Search for the cell housing the specified text and yield its (X, Y) center coordinate. 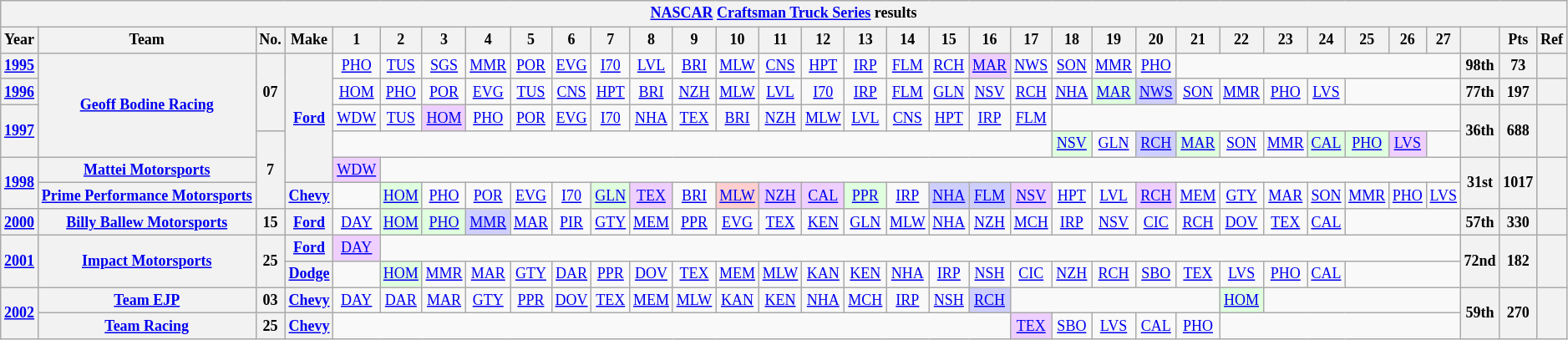
688 (1519, 130)
Dodge (309, 274)
No. (271, 40)
1997 (20, 130)
8 (652, 40)
13 (865, 40)
23 (1285, 40)
197 (1519, 92)
1 (357, 40)
22 (1241, 40)
19 (1114, 40)
5 (531, 40)
1017 (1519, 183)
Team Racing (147, 326)
2000 (20, 222)
21 (1198, 40)
14 (907, 40)
31st (1480, 183)
PIR (571, 222)
1995 (20, 65)
2 (401, 40)
6 (571, 40)
SGS (444, 65)
2001 (20, 261)
Make (309, 40)
Ref (1552, 40)
17 (1031, 40)
NASCAR Craftsman Truck Series results (784, 13)
Team EJP (147, 301)
10 (738, 40)
16 (990, 40)
12 (824, 40)
59th (1480, 313)
27 (1444, 40)
72nd (1480, 261)
07 (271, 92)
330 (1519, 222)
Impact Motorsports (147, 261)
3 (444, 40)
Mattei Motorsports (147, 170)
9 (693, 40)
2002 (20, 313)
182 (1519, 261)
1998 (20, 183)
Team (147, 40)
Year (20, 40)
57th (1480, 222)
11 (780, 40)
98th (1480, 65)
73 (1519, 65)
1996 (20, 92)
36th (1480, 130)
270 (1519, 313)
Pts (1519, 40)
Prime Performance Motorsports (147, 195)
20 (1156, 40)
Geoff Bodine Racing (147, 105)
77th (1480, 92)
18 (1072, 40)
24 (1327, 40)
26 (1408, 40)
03 (271, 301)
Billy Ballew Motorsports (147, 222)
4 (488, 40)
